From the cell containing the given text, extract its center point as (X, Y) coordinate. 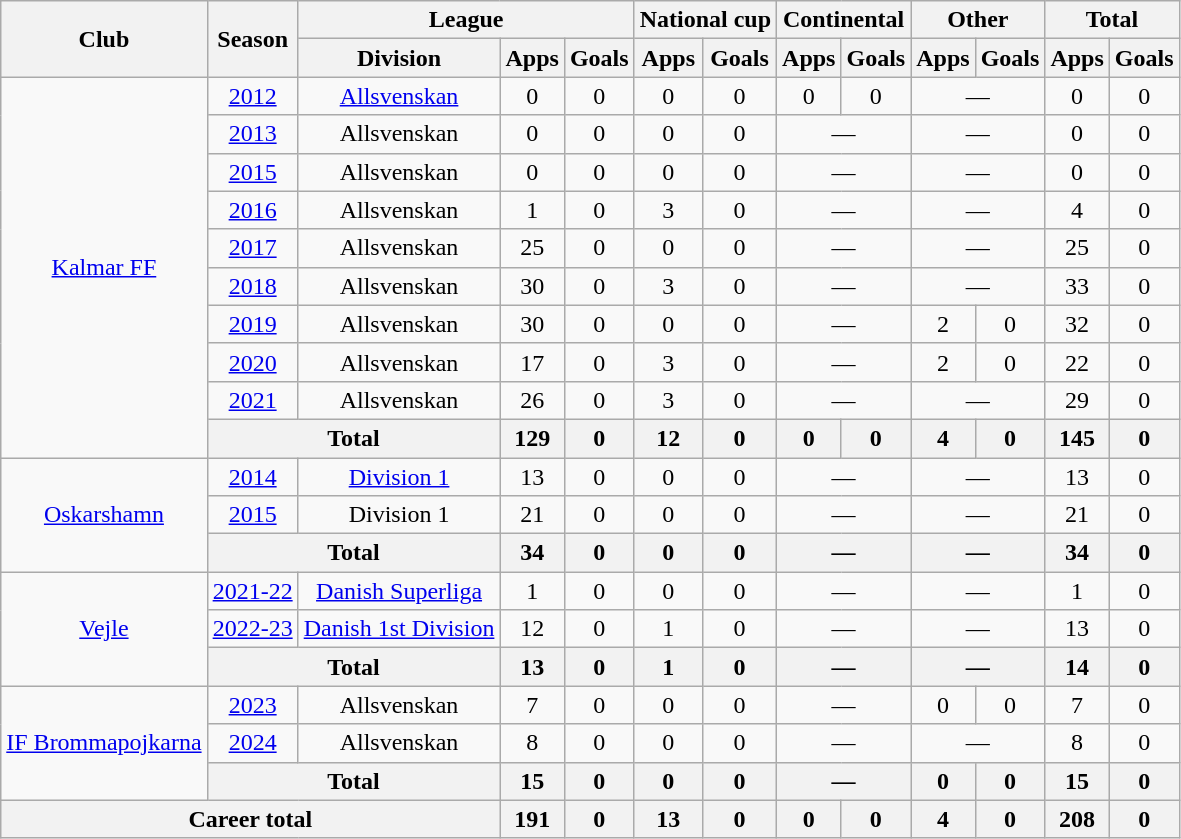
26 (532, 400)
2020 (252, 362)
14 (1077, 667)
208 (1077, 819)
IF Brommapojkarna (104, 743)
2013 (252, 134)
32 (1077, 324)
Continental (844, 20)
Season (252, 39)
2019 (252, 324)
Career total (250, 819)
145 (1077, 438)
2016 (252, 210)
2017 (252, 248)
2022-23 (252, 629)
League (466, 20)
Oskarshamn (104, 515)
Division (399, 58)
Club (104, 39)
2023 (252, 705)
22 (1077, 362)
2021 (252, 400)
33 (1077, 286)
Vejle (104, 629)
Kalmar FF (104, 268)
29 (1077, 400)
Other (978, 20)
191 (532, 819)
2021-22 (252, 591)
2024 (252, 743)
129 (532, 438)
Danish Superliga (399, 591)
National cup (705, 20)
2014 (252, 477)
Danish 1st Division (399, 629)
2018 (252, 286)
2012 (252, 96)
17 (532, 362)
